Capture the cell that displays the provided text and extract its [X, Y] central coordinate. 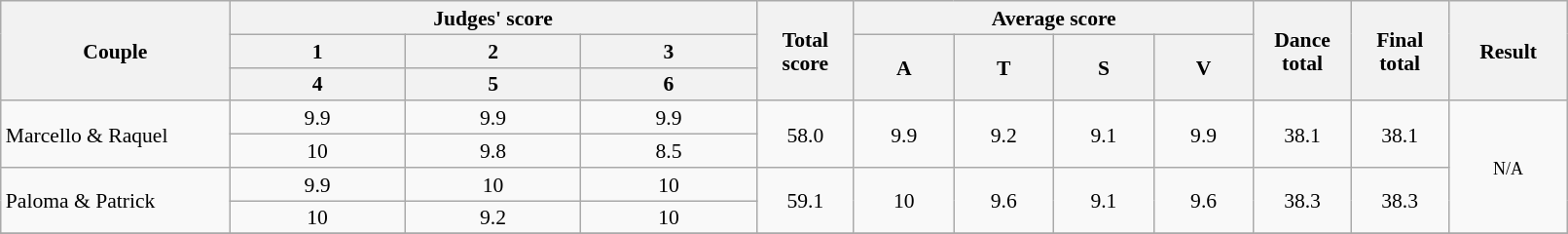
58.0 [805, 135]
T [1004, 67]
Result [1509, 51]
3 [670, 51]
59.1 [805, 201]
Average score [1053, 18]
Couple [115, 51]
1 [317, 51]
N/A [1509, 168]
8.5 [670, 151]
5 [492, 84]
S [1104, 67]
Dance total [1302, 51]
Marcello & Raquel [115, 135]
6 [670, 84]
Final total [1400, 51]
4 [317, 84]
Total score [805, 51]
2 [492, 51]
Paloma & Patrick [115, 201]
V [1203, 67]
A [903, 67]
9.8 [492, 151]
Judges' score [492, 18]
